For the text-containing cell, return its midpoint in [x, y] coordinate format. 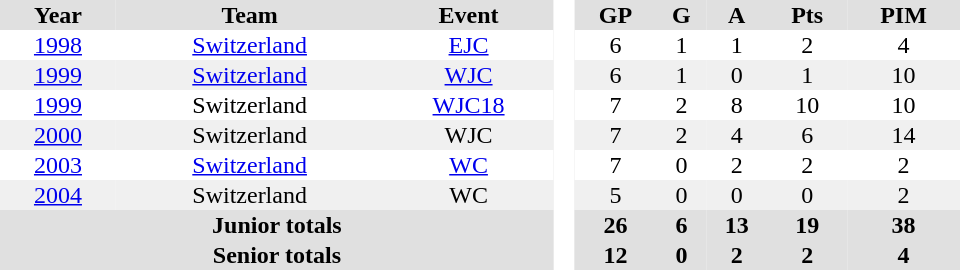
Junior totals [277, 225]
GP [616, 15]
5 [616, 195]
2004 [58, 195]
19 [807, 225]
12 [616, 255]
WJC18 [468, 105]
G [682, 15]
8 [736, 105]
Senior totals [277, 255]
2003 [58, 165]
Team [250, 15]
A [736, 15]
Event [468, 15]
Year [58, 15]
Pts [807, 15]
2000 [58, 135]
14 [904, 135]
38 [904, 225]
13 [736, 225]
1998 [58, 45]
PIM [904, 15]
EJC [468, 45]
26 [616, 225]
